Return [X, Y] of the center of cell containing provided text 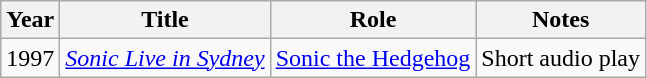
Year [30, 20]
Sonic Live in Sydney [165, 58]
Sonic the Hedgehog [373, 58]
Short audio play [561, 58]
Role [373, 20]
Notes [561, 20]
1997 [30, 58]
Title [165, 20]
